Provide the (X, Y) coordinate of the cell's center where the given text is located.  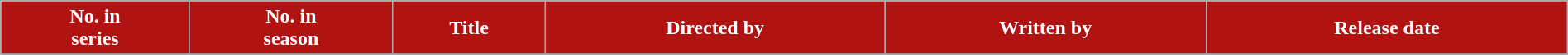
Release date (1388, 28)
Directed by (715, 28)
Written by (1045, 28)
No. inseries (96, 28)
Title (470, 28)
No. inseason (291, 28)
